Identify which cell holds the provided text, then report its (X, Y) central coordinate. 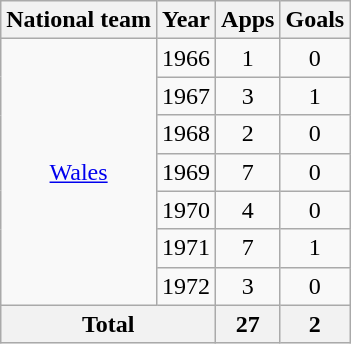
1971 (186, 248)
1970 (186, 210)
4 (248, 210)
27 (248, 324)
1968 (186, 134)
1966 (186, 58)
Total (108, 324)
National team (79, 20)
1967 (186, 96)
Goals (315, 20)
1969 (186, 172)
Wales (79, 172)
Year (186, 20)
Apps (248, 20)
1972 (186, 286)
